Pinpoint the cell where the given text exists, returning its [X, Y] midpoint coordinate. 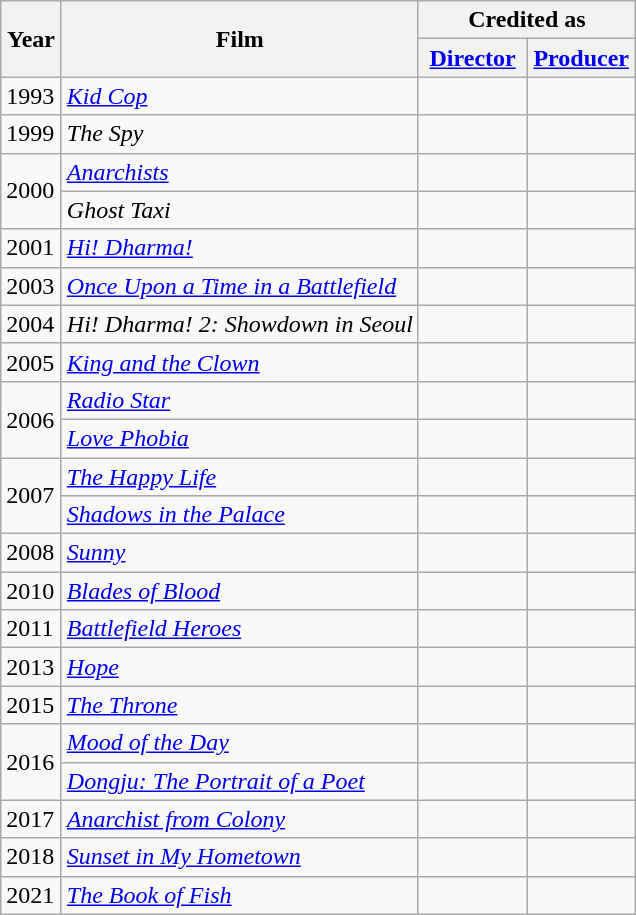
The Throne [240, 705]
Dongju: The Portrait of a Poet [240, 781]
2021 [32, 895]
2015 [32, 705]
Mood of the Day [240, 743]
Hope [240, 667]
Year [32, 39]
1999 [32, 134]
1993 [32, 96]
2016 [32, 762]
Ghost Taxi [240, 210]
Credited as [526, 20]
Love Phobia [240, 438]
Once Upon a Time in a Battlefield [240, 286]
King and the Clown [240, 362]
Sunny [240, 553]
2007 [32, 496]
Radio Star [240, 400]
2005 [32, 362]
The Spy [240, 134]
2000 [32, 191]
Battlefield Heroes [240, 629]
Anarchist from Colony [240, 819]
2013 [32, 667]
2003 [32, 286]
2018 [32, 857]
Anarchists [240, 172]
Shadows in the Palace [240, 515]
2006 [32, 419]
The Happy Life [240, 477]
2011 [32, 629]
2010 [32, 591]
2001 [32, 248]
Sunset in My Hometown [240, 857]
2008 [32, 553]
Hi! Dharma! 2: Showdown in Seoul [240, 324]
Director [472, 58]
Kid Cop [240, 96]
The Book of Fish [240, 895]
Producer [582, 58]
Blades of Blood [240, 591]
Hi! Dharma! [240, 248]
2017 [32, 819]
Film [240, 39]
2004 [32, 324]
